Scan for the cell matching the given text and deliver its [X, Y] coordinate at center. 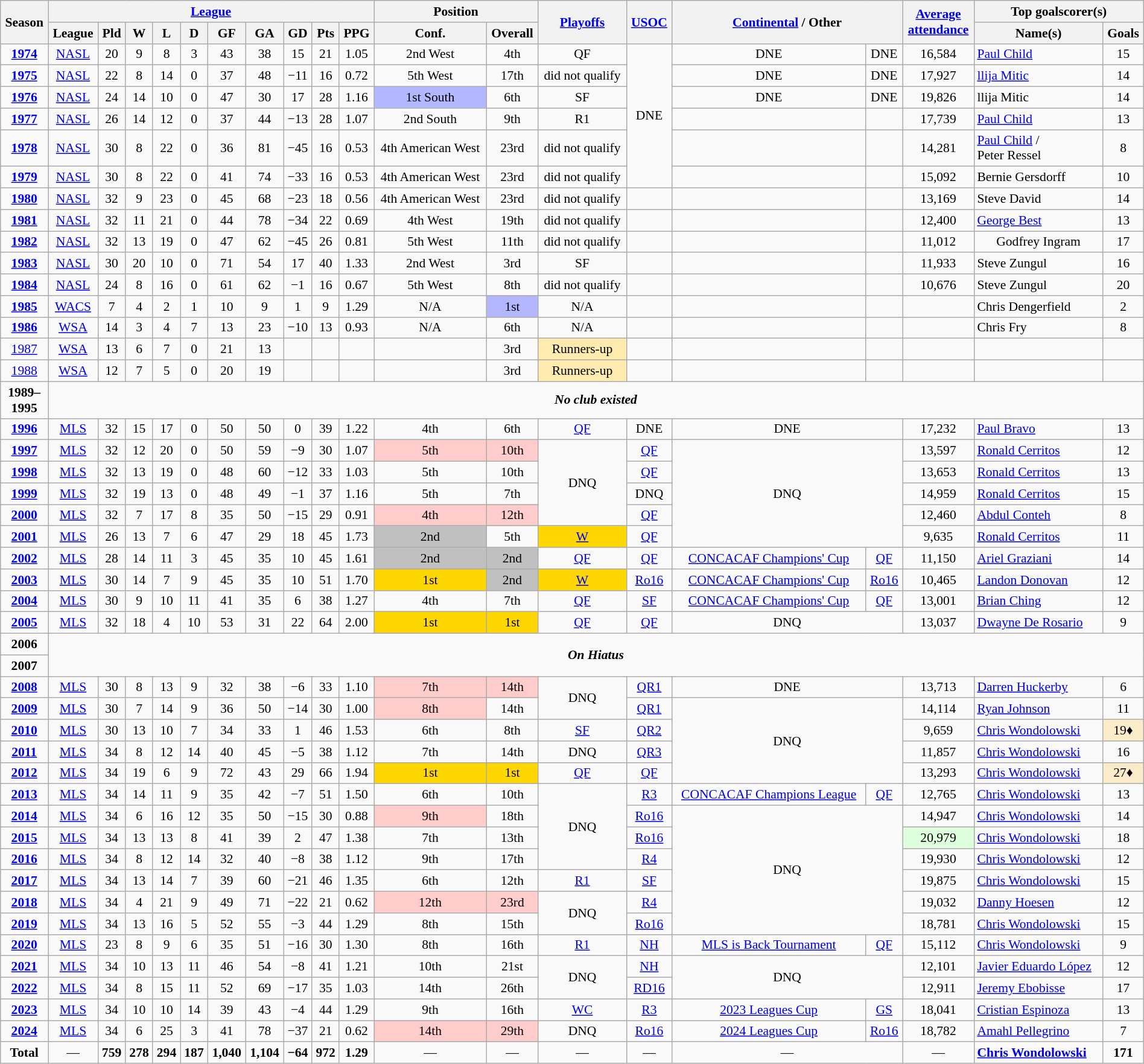
13,169 [939, 199]
2011 [24, 752]
20,979 [939, 838]
WACS [74, 307]
Danny Hoesen [1038, 902]
13,597 [939, 451]
−17 [298, 989]
1.21 [356, 967]
Cristian Espinoza [1038, 1010]
19,930 [939, 859]
10,465 [939, 580]
15,092 [939, 177]
2023 [24, 1010]
1985 [24, 307]
2002 [24, 558]
17,232 [939, 429]
−14 [298, 709]
1.27 [356, 601]
2.00 [356, 623]
11,150 [939, 558]
Steve David [1038, 199]
−34 [298, 220]
−33 [298, 177]
1989–1995 [24, 400]
19th [512, 220]
69 [264, 989]
759 [111, 1053]
No club existed [596, 400]
−3 [298, 924]
Continental / Other [787, 22]
Javier Eduardo López [1038, 967]
1.38 [356, 838]
PPG [356, 33]
1984 [24, 285]
0.56 [356, 199]
−37 [298, 1031]
0.67 [356, 285]
1988 [24, 371]
1996 [24, 429]
14,281 [939, 148]
2024 [24, 1031]
19,032 [939, 902]
1981 [24, 220]
12,400 [939, 220]
13th [512, 838]
−13 [298, 119]
25 [167, 1031]
D [194, 33]
1.61 [356, 558]
−12 [298, 473]
13,293 [939, 773]
74 [264, 177]
2022 [24, 989]
68 [264, 199]
1.30 [356, 945]
Pld [111, 33]
2024 Leagues Cup [769, 1031]
−16 [298, 945]
16,584 [939, 54]
−4 [298, 1010]
12,101 [939, 967]
1.35 [356, 881]
Position [456, 11]
1.00 [356, 709]
18,782 [939, 1031]
1986 [24, 328]
2018 [24, 902]
2006 [24, 645]
12,765 [939, 795]
Ryan Johnson [1038, 709]
10,676 [939, 285]
Paul Child / Peter Ressel [1038, 148]
1980 [24, 199]
278 [139, 1053]
1.70 [356, 580]
Top goalscorer(s) [1058, 11]
1987 [24, 349]
1,040 [227, 1053]
USOC [649, 22]
George Best [1038, 220]
53 [227, 623]
1982 [24, 242]
Chris Fry [1038, 328]
2016 [24, 859]
15,112 [939, 945]
42 [264, 795]
4th West [431, 220]
19,875 [939, 881]
2001 [24, 537]
2019 [24, 924]
−9 [298, 451]
0.69 [356, 220]
2021 [24, 967]
1st South [431, 98]
1999 [24, 494]
Darren Huckerby [1038, 687]
2003 [24, 580]
21st [512, 967]
−64 [298, 1053]
26th [512, 989]
−11 [298, 76]
Overall [512, 33]
1983 [24, 264]
11th [512, 242]
−22 [298, 902]
2nd South [431, 119]
1979 [24, 177]
Abdul Conteh [1038, 515]
17,927 [939, 76]
13,001 [939, 601]
1974 [24, 54]
1976 [24, 98]
1.50 [356, 795]
Amahl Pellegrino [1038, 1031]
13,653 [939, 473]
9,659 [939, 730]
−21 [298, 881]
1.94 [356, 773]
Ariel Graziani [1038, 558]
Landon Donovan [1038, 580]
171 [1123, 1053]
14,114 [939, 709]
19♦ [1123, 730]
27♦ [1123, 773]
18,041 [939, 1010]
0.93 [356, 328]
MLS is Back Tournament [769, 945]
Paul Bravo [1038, 429]
−5 [298, 752]
1.73 [356, 537]
2015 [24, 838]
2004 [24, 601]
−7 [298, 795]
2014 [24, 817]
Pts [326, 33]
1.10 [356, 687]
1978 [24, 148]
66 [326, 773]
2000 [24, 515]
2008 [24, 687]
2007 [24, 666]
QR2 [649, 730]
On Hiatus [596, 655]
1977 [24, 119]
1,104 [264, 1053]
1.22 [356, 429]
QR3 [649, 752]
29th [512, 1031]
Average attendance [939, 22]
12,911 [939, 989]
11,857 [939, 752]
1997 [24, 451]
59 [264, 451]
72 [227, 773]
2012 [24, 773]
2005 [24, 623]
0.91 [356, 515]
GA [264, 33]
18,781 [939, 924]
0.72 [356, 76]
L [167, 33]
−23 [298, 199]
31 [264, 623]
−10 [298, 328]
81 [264, 148]
2017 [24, 881]
2009 [24, 709]
GF [227, 33]
14,947 [939, 817]
13,037 [939, 623]
1.53 [356, 730]
19,826 [939, 98]
64 [326, 623]
12,460 [939, 515]
18th [512, 817]
1998 [24, 473]
15th [512, 924]
61 [227, 285]
Name(s) [1038, 33]
14,959 [939, 494]
2023 Leagues Cup [769, 1010]
11,012 [939, 242]
Playoffs [583, 22]
11,933 [939, 264]
13,713 [939, 687]
Brian Ching [1038, 601]
Jeremy Ebobisse [1038, 989]
187 [194, 1053]
55 [264, 924]
Bernie Gersdorff [1038, 177]
Dwayne De Rosario [1038, 623]
972 [326, 1053]
1.33 [356, 264]
Chris Dengerfield [1038, 307]
RD16 [649, 989]
2013 [24, 795]
17,739 [939, 119]
Godfrey Ingram [1038, 242]
294 [167, 1053]
9,635 [939, 537]
1.05 [356, 54]
Total [24, 1053]
2010 [24, 730]
−6 [298, 687]
WC [583, 1010]
0.81 [356, 242]
GD [298, 33]
CONCACAF Champions League [769, 795]
Goals [1123, 33]
0.88 [356, 817]
2020 [24, 945]
Conf. [431, 33]
1975 [24, 76]
GS [885, 1010]
Season [24, 22]
